Extract the (x, y) coordinate from the center of the cell holding the provided text.  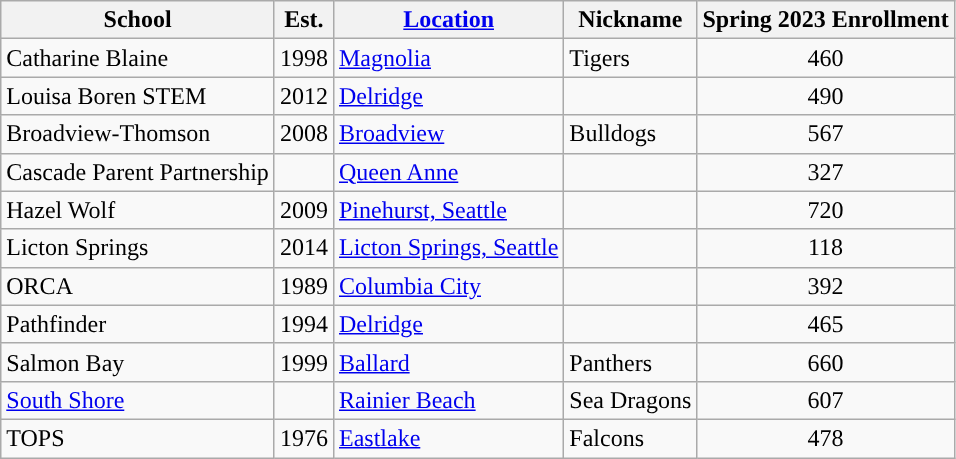
460 (826, 58)
Spring 2023 Enrollment (826, 20)
Hazel Wolf (138, 210)
Sea Dragons (630, 400)
567 (826, 134)
Broadview (448, 134)
Eastlake (448, 438)
1976 (304, 438)
Queen Anne (448, 172)
490 (826, 96)
Rainier Beach (448, 400)
Location (448, 20)
Catharine Blaine (138, 58)
Tigers (630, 58)
720 (826, 210)
School (138, 20)
660 (826, 362)
Broadview-Thomson (138, 134)
1999 (304, 362)
118 (826, 248)
1994 (304, 324)
Bulldogs (630, 134)
Nickname (630, 20)
1998 (304, 58)
Licton Springs, Seattle (448, 248)
Cascade Parent Partnership (138, 172)
478 (826, 438)
Falcons (630, 438)
1989 (304, 286)
Licton Springs (138, 248)
2008 (304, 134)
TOPS (138, 438)
2009 (304, 210)
327 (826, 172)
ORCA (138, 286)
Magnolia (448, 58)
2014 (304, 248)
Pathfinder (138, 324)
Salmon Bay (138, 362)
Est. (304, 20)
Columbia City (448, 286)
607 (826, 400)
South Shore (138, 400)
Pinehurst, Seattle (448, 210)
392 (826, 286)
Panthers (630, 362)
2012 (304, 96)
Ballard (448, 362)
Louisa Boren STEM (138, 96)
465 (826, 324)
